Scan for the cell matching the given text and deliver its (x, y) coordinate at center. 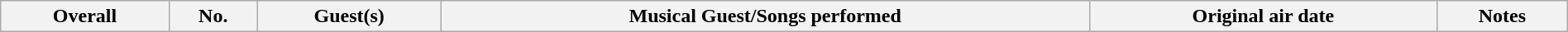
Notes (1503, 16)
Original air date (1264, 16)
No. (213, 16)
Musical Guest/Songs performed (765, 16)
Guest(s) (349, 16)
Overall (85, 16)
